For the text-containing cell, return its midpoint in [x, y] coordinate format. 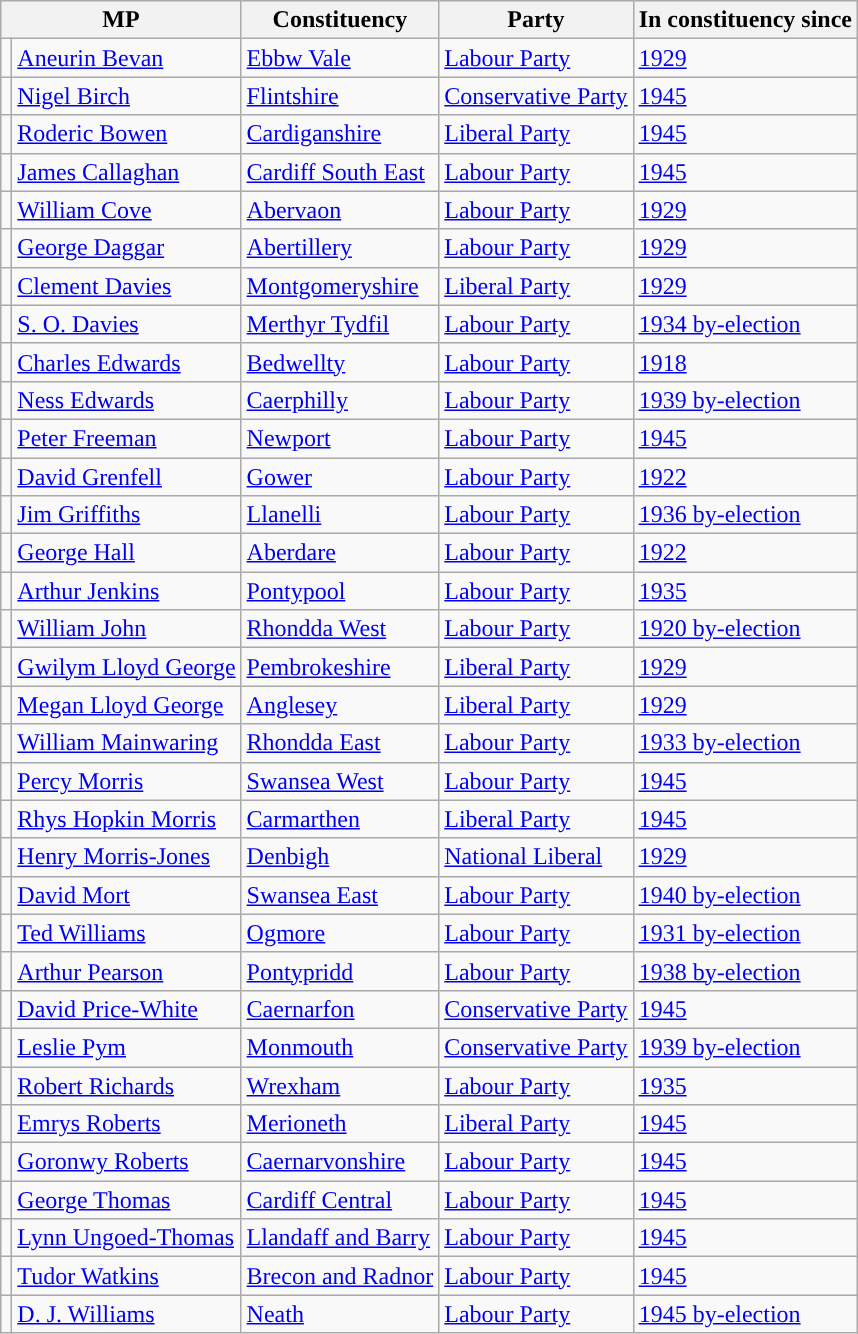
Ness Edwards [126, 400]
David Grenfell [126, 477]
Llandaff and Barry [340, 1238]
William John [126, 629]
Montgomeryshire [340, 286]
In constituency since [745, 20]
Goronwy Roberts [126, 1162]
William Cove [126, 210]
Swansea West [340, 781]
David Mort [126, 895]
Gwilym Lloyd George [126, 667]
Roderic Bowen [126, 134]
Flintshire [340, 96]
Merthyr Tydfil [340, 324]
Arthur Pearson [126, 971]
Percy Morris [126, 781]
National Liberal [536, 857]
Newport [340, 438]
1918 [745, 362]
S. O. Davies [126, 324]
Rhondda West [340, 629]
Abertillery [340, 248]
Anglesey [340, 705]
Rhys Hopkin Morris [126, 819]
Constituency [340, 20]
Cardiff South East [340, 172]
1938 by-election [745, 971]
Merioneth [340, 1124]
Ebbw Vale [340, 58]
Brecon and Radnor [340, 1276]
Aneurin Bevan [126, 58]
Cardiganshire [340, 134]
Robert Richards [126, 1085]
Lynn Ungoed-Thomas [126, 1238]
Tudor Watkins [126, 1276]
1936 by-election [745, 515]
George Daggar [126, 248]
James Callaghan [126, 172]
1933 by-election [745, 743]
Wrexham [340, 1085]
Nigel Birch [126, 96]
Pembrokeshire [340, 667]
Peter Freeman [126, 438]
Cardiff Central [340, 1200]
Leslie Pym [126, 1047]
Caernarvonshire [340, 1162]
Carmarthen [340, 819]
Ted Williams [126, 933]
1940 by-election [745, 895]
Megan Lloyd George [126, 705]
MP [121, 20]
Caerphilly [340, 400]
Denbigh [340, 857]
Pontypool [340, 591]
Pontypridd [340, 971]
Llanelli [340, 515]
Swansea East [340, 895]
Clement Davies [126, 286]
Bedwellty [340, 362]
Caernarfon [340, 1009]
Neath [340, 1314]
Party [536, 20]
1945 by-election [745, 1314]
Aberdare [340, 553]
1931 by-election [745, 933]
George Hall [126, 553]
Jim Griffiths [126, 515]
George Thomas [126, 1200]
Charles Edwards [126, 362]
Monmouth [340, 1047]
1920 by-election [745, 629]
D. J. Williams [126, 1314]
Henry Morris-Jones [126, 857]
1934 by-election [745, 324]
Arthur Jenkins [126, 591]
Rhondda East [340, 743]
William Mainwaring [126, 743]
David Price-White [126, 1009]
Gower [340, 477]
Emrys Roberts [126, 1124]
Abervaon [340, 210]
Ogmore [340, 933]
